Provide the [x, y] coordinate of the cell's center where the given text is located.  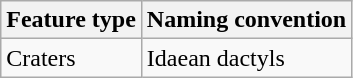
Feature type [72, 20]
Idaean dactyls [246, 58]
Craters [72, 58]
Naming convention [246, 20]
